Extract the [x, y] coordinate from the center of the cell holding the provided text.  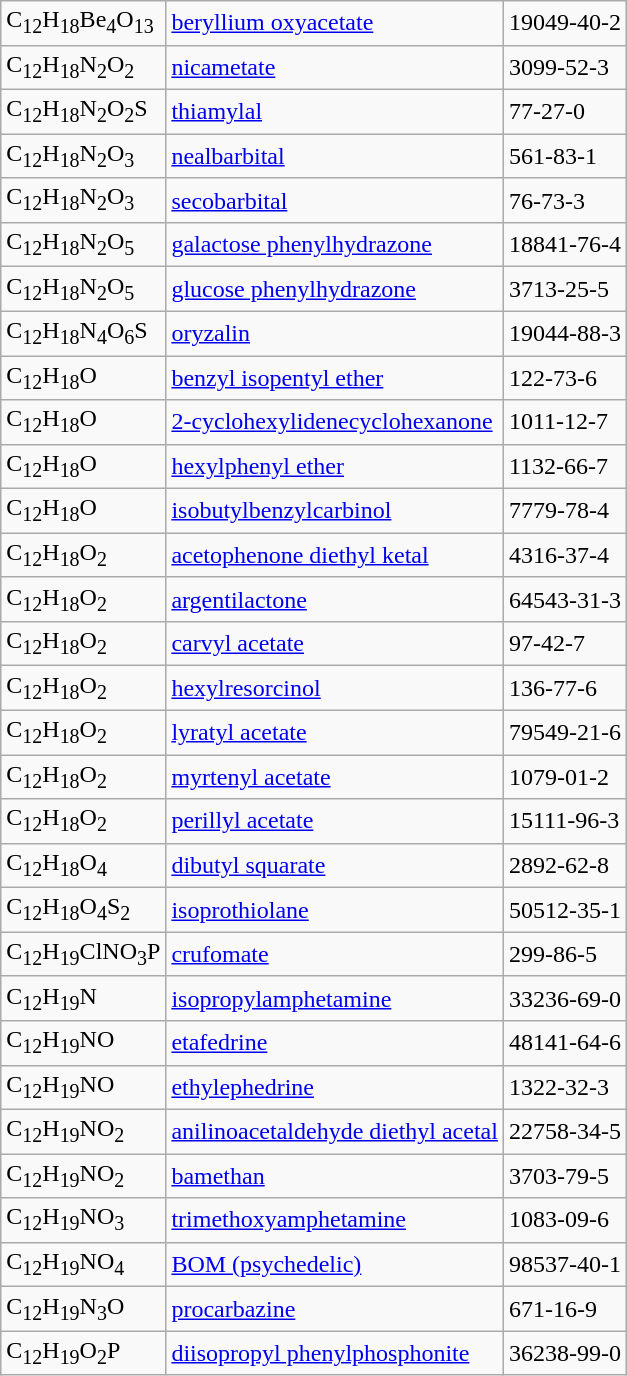
procarbazine [335, 1309]
1083-09-6 [564, 1220]
C12H19N3O [84, 1309]
1132-66-7 [564, 466]
3703-79-5 [564, 1176]
acetophenone diethyl ketal [335, 555]
argentilactone [335, 599]
carvyl acetate [335, 644]
diisopropyl phenylphosphonite [335, 1353]
36238-99-0 [564, 1353]
122-73-6 [564, 378]
hexylresorcinol [335, 688]
BOM (psychedelic) [335, 1264]
trimethoxyamphetamine [335, 1220]
bamethan [335, 1176]
galactose phenylhydrazone [335, 244]
C12H18Be4O13 [84, 23]
nicametate [335, 67]
64543-31-3 [564, 599]
22758-34-5 [564, 1131]
crufomate [335, 954]
97-42-7 [564, 644]
3099-52-3 [564, 67]
C12H18N4O6S [84, 333]
1322-32-3 [564, 1087]
myrtenyl acetate [335, 777]
1079-01-2 [564, 777]
dibutyl squarate [335, 865]
oryzalin [335, 333]
C12H18O4 [84, 865]
C12H19O2P [84, 1353]
15111-96-3 [564, 821]
C12H19ClNO3P [84, 954]
671-16-9 [564, 1309]
4316-37-4 [564, 555]
299-86-5 [564, 954]
isoprothiolane [335, 910]
1011-12-7 [564, 422]
79549-21-6 [564, 732]
C12H18O4S2 [84, 910]
2892-62-8 [564, 865]
beryllium oxyacetate [335, 23]
ethylephedrine [335, 1087]
perillyl acetate [335, 821]
C12H19N [84, 998]
lyratyl acetate [335, 732]
50512-35-1 [564, 910]
C12H19NO4 [84, 1264]
etafedrine [335, 1043]
isobutylbenzylcarbinol [335, 511]
C12H18N2O2 [84, 67]
98537-40-1 [564, 1264]
7779-78-4 [564, 511]
benzyl isopentyl ether [335, 378]
2-cyclohexylidenecyclohexanone [335, 422]
C12H19NO3 [84, 1220]
19044-88-3 [564, 333]
561-83-1 [564, 156]
48141-64-6 [564, 1043]
C12H18N2O2S [84, 111]
thiamylal [335, 111]
nealbarbital [335, 156]
anilinoacetaldehyde diethyl acetal [335, 1131]
hexylphenyl ether [335, 466]
76-73-3 [564, 200]
isopropylamphetamine [335, 998]
secobarbital [335, 200]
77-27-0 [564, 111]
136-77-6 [564, 688]
glucose phenylhydrazone [335, 289]
19049-40-2 [564, 23]
3713-25-5 [564, 289]
18841-76-4 [564, 244]
33236-69-0 [564, 998]
